Detect which cell encompasses the target text, then output its [x, y] center coordinate. 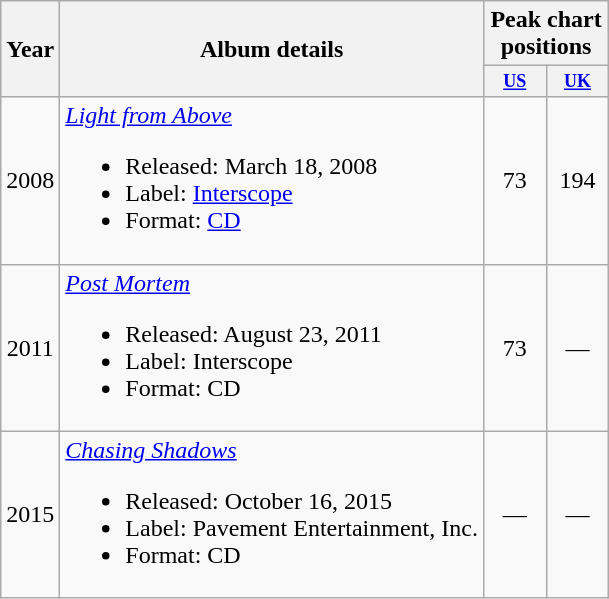
2015 [30, 514]
Light from AboveReleased: March 18, 2008Label: InterscopeFormat: CD [272, 180]
UK [578, 82]
US [514, 82]
Year [30, 49]
Chasing ShadowsReleased: October 16, 2015Label: Pavement Entertainment, Inc.Format: CD [272, 514]
194 [578, 180]
2011 [30, 348]
2008 [30, 180]
Post MortemReleased: August 23, 2011Label: InterscopeFormat: CD [272, 348]
Peak chart positions [546, 34]
Album details [272, 49]
